Identify which cell holds the provided text, then report its [x, y] central coordinate. 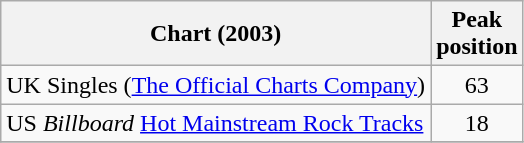
63 [477, 85]
Chart (2003) [216, 34]
Peakposition [477, 34]
18 [477, 123]
US Billboard Hot Mainstream Rock Tracks [216, 123]
UK Singles (The Official Charts Company) [216, 85]
